Find where the given text appears and provide that cell's center as [X, Y] coordinate. 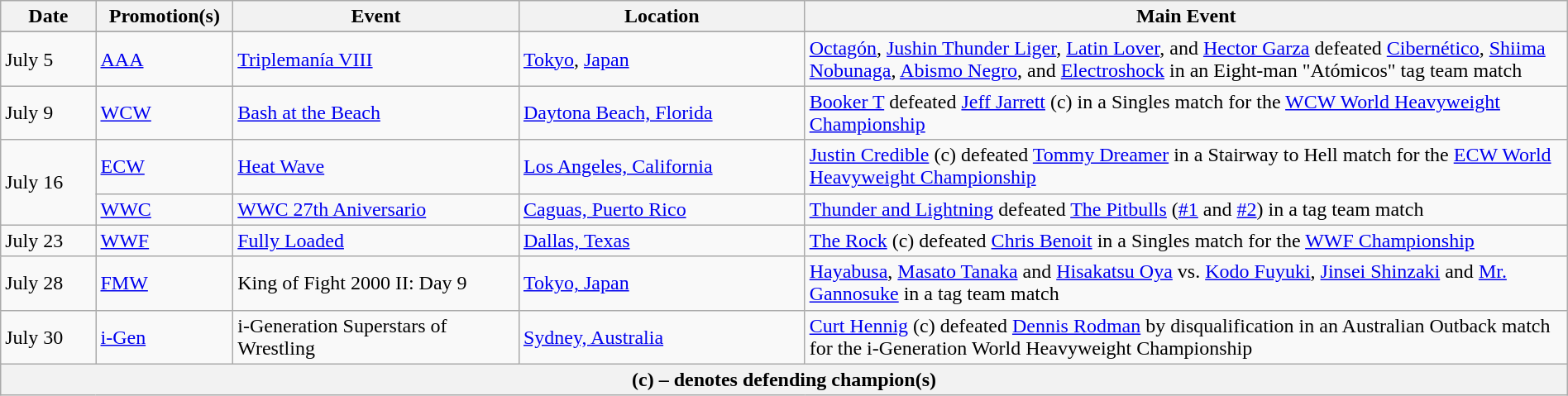
July 16 [48, 182]
The Rock (c) defeated Chris Benoit in a Singles match for the WWF Championship [1186, 241]
July 5 [48, 60]
(c) – denotes defending champion(s) [784, 379]
Curt Hennig (c) defeated Dennis Rodman by disqualification in an Australian Outback match for the i-Generation World Heavyweight Championship [1186, 337]
WCW [165, 112]
Promotion(s) [165, 17]
Justin Credible (c) defeated Tommy Dreamer in a Stairway to Hell match for the ECW World Heavyweight Championship [1186, 167]
Caguas, Puerto Rico [662, 209]
Heat Wave [376, 167]
Fully Loaded [376, 241]
July 28 [48, 283]
King of Fight 2000 II: Day 9 [376, 283]
Date [48, 17]
Bash at the Beach [376, 112]
Los Angeles, California [662, 167]
WWF [165, 241]
Triplemanía VIII [376, 60]
WWC 27th Aniversario [376, 209]
Sydney, Australia [662, 337]
Event [376, 17]
Hayabusa, Masato Tanaka and Hisakatsu Oya vs. Kodo Fuyuki, Jinsei Shinzaki and Mr. Gannosuke in a tag team match [1186, 283]
Thunder and Lightning defeated The Pitbulls (#1 and #2) in a tag team match [1186, 209]
Main Event [1186, 17]
Daytona Beach, Florida [662, 112]
WWC [165, 209]
Booker T defeated Jeff Jarrett (c) in a Singles match for the WCW World Heavyweight Championship [1186, 112]
FMW [165, 283]
Location [662, 17]
Dallas, Texas [662, 241]
ECW [165, 167]
i-Gen [165, 337]
July 9 [48, 112]
i-Generation Superstars of Wrestling [376, 337]
AAA [165, 60]
July 23 [48, 241]
July 30 [48, 337]
